Identify which cell holds the provided text, then report its [X, Y] central coordinate. 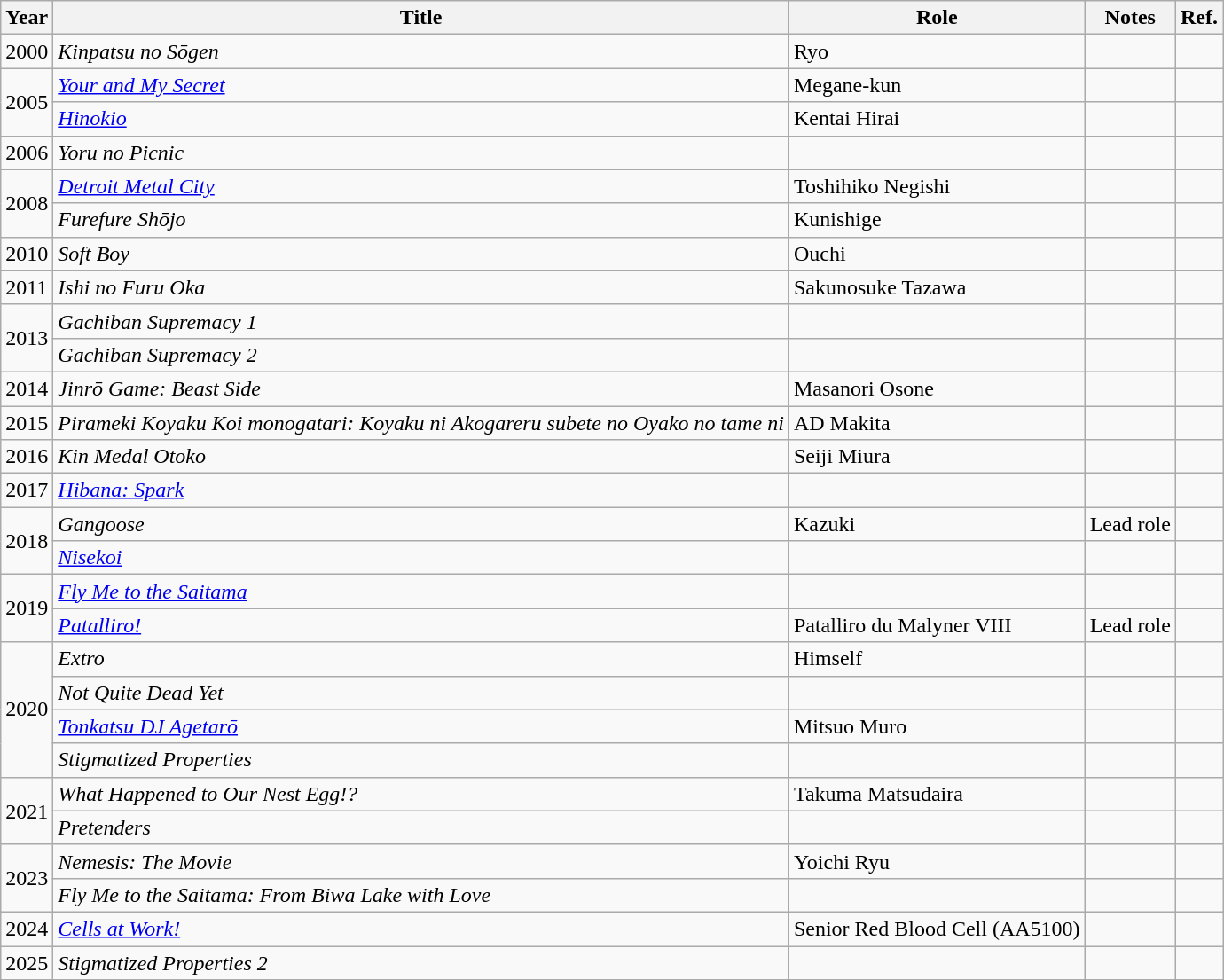
Toshihiko Negishi [937, 186]
2010 [27, 254]
Fly Me to the Saitama: From Biwa Lake with Love [421, 895]
2015 [27, 423]
Patalliro du Malyner VIII [937, 625]
Stigmatized Properties 2 [421, 962]
Pirameki Koyaku Koi monogatari: Koyaku ni Akogareru subete no Oyako no tame ni [421, 423]
Soft Boy [421, 254]
2016 [27, 457]
2014 [27, 388]
2025 [27, 962]
2000 [27, 51]
2006 [27, 153]
Kunishige [937, 220]
Masanori Osone [937, 388]
2018 [27, 541]
Cells at Work! [421, 929]
2013 [27, 338]
Detroit Metal City [421, 186]
2005 [27, 102]
Not Quite Dead Yet [421, 693]
Hinokio [421, 119]
Kinpatsu no Sōgen [421, 51]
Title [421, 18]
Yoru no Picnic [421, 153]
Takuma Matsudaira [937, 794]
Sakunosuke Tazawa [937, 287]
Year [27, 18]
Ref. [1199, 18]
Notes [1130, 18]
What Happened to Our Nest Egg!? [421, 794]
Stigmatized Properties [421, 760]
Kazuki [937, 524]
Your and My Secret [421, 85]
2011 [27, 287]
Tonkatsu DJ Agetarō [421, 726]
AD Makita [937, 423]
Ishi no Furu Oka [421, 287]
Ryo [937, 51]
Role [937, 18]
Ouchi [937, 254]
2020 [27, 710]
Furefure Shōjo [421, 220]
Yoichi Ryu [937, 861]
Himself [937, 659]
Gachiban Supremacy 1 [421, 321]
Nemesis: The Movie [421, 861]
2023 [27, 878]
Extro [421, 659]
Mitsuo Muro [937, 726]
Megane-kun [937, 85]
2021 [27, 811]
Senior Red Blood Cell (AA5100) [937, 929]
2024 [27, 929]
Jinrō Game: Beast Side [421, 388]
Gangoose [421, 524]
Nisekoi [421, 558]
Kin Medal Otoko [421, 457]
2017 [27, 490]
Kentai Hirai [937, 119]
2019 [27, 608]
Gachiban Supremacy 2 [421, 355]
Hibana: Spark [421, 490]
Seiji Miura [937, 457]
Fly Me to the Saitama [421, 592]
Patalliro! [421, 625]
Pretenders [421, 827]
2008 [27, 203]
